Return the (x, y) coordinate for the center point of the cell that contains the specified text.  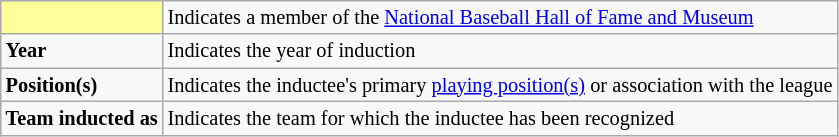
Indicates the team for which the inductee has been recognized (500, 118)
Indicates a member of the National Baseball Hall of Fame and Museum (500, 17)
Indicates the inductee's primary playing position(s) or association with the league (500, 85)
Position(s) (82, 85)
Year (82, 51)
Indicates the year of induction (500, 51)
Team inducted as (82, 118)
